Extract the [X, Y] coordinate from the center of the cell holding the provided text.  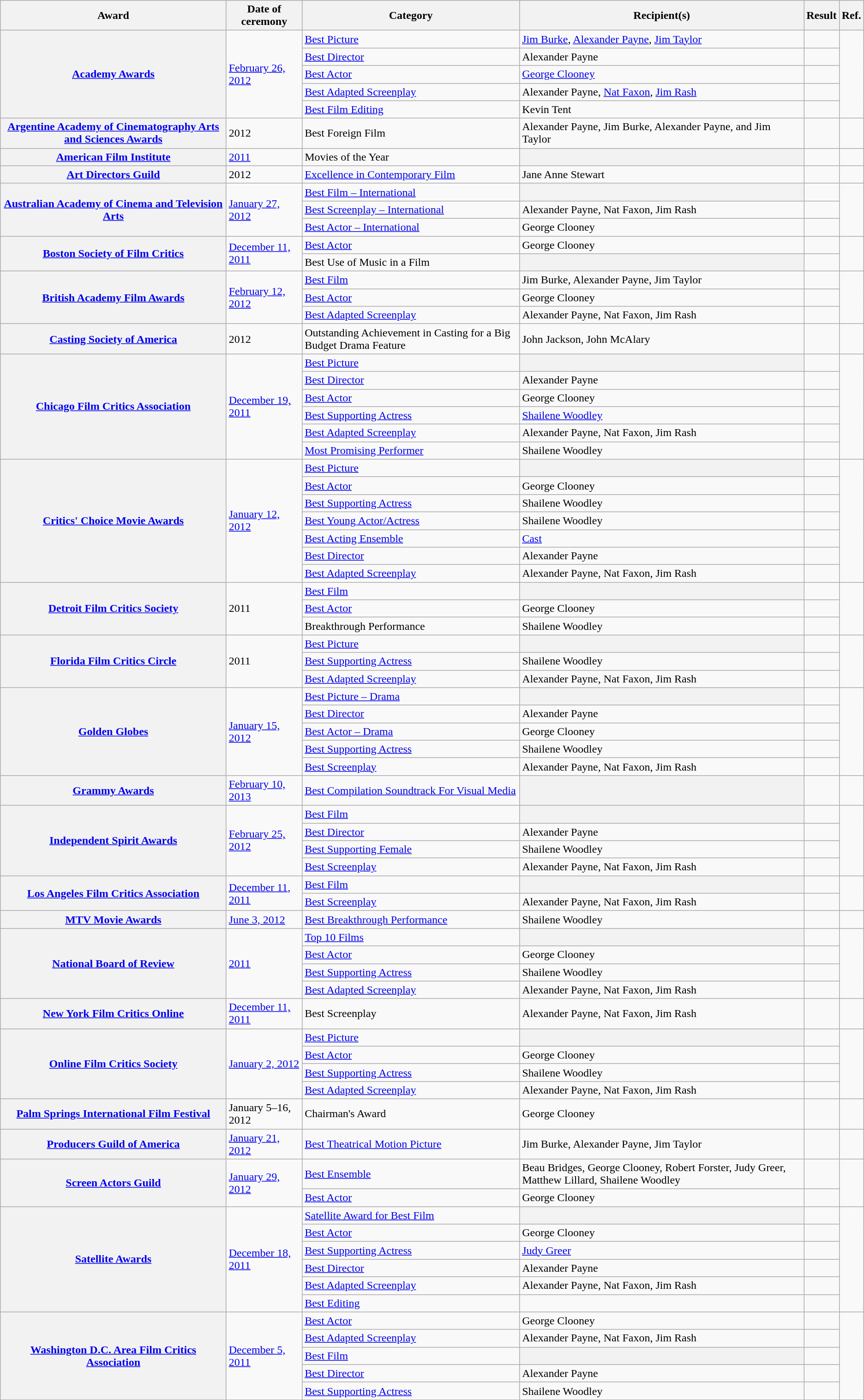
January 2, 2012 [264, 1064]
Award [114, 16]
Grammy Awards [114, 790]
Palm Springs International Film Festival [114, 1114]
Best Actor – International [411, 227]
Casting Society of America [114, 339]
Art Directors Guild [114, 174]
Detroit Film Critics Society [114, 609]
Category [411, 16]
Satellite Award for Best Film [411, 1215]
Chicago Film Critics Association [114, 407]
British Academy Film Awards [114, 298]
Best Use of Music in a Film [411, 263]
Alexander Payne, Jim Burke, Alexander Payne, and Jim Taylor [662, 133]
Best Screenplay – International [411, 209]
January 5–16, 2012 [264, 1114]
Best Young Actor/Actress [411, 521]
Movies of the Year [411, 157]
Independent Spirit Awards [114, 840]
January 29, 2012 [264, 1183]
Best Editing [411, 1303]
June 3, 2012 [264, 920]
New York Film Critics Online [114, 1013]
Result [822, 16]
Top 10 Films [411, 937]
Best Picture – Drama [411, 696]
February 10, 2013 [264, 790]
Satellite Awards [114, 1259]
Best Ensemble [411, 1174]
Kevin Tent [662, 109]
Date of ceremony [264, 16]
December 19, 2011 [264, 407]
Online Film Critics Society [114, 1064]
Jane Anne Stewart [662, 174]
Best Theatrical Motion Picture [411, 1143]
Golden Globes [114, 731]
Best Compilation Soundtrack For Visual Media [411, 790]
Producers Guild of America [114, 1143]
Boston Society of Film Critics [114, 254]
Beau Bridges, George Clooney, Robert Forster, Judy Greer, Matthew Lillard, Shailene Woodley [662, 1174]
American Film Institute [114, 157]
Screen Actors Guild [114, 1183]
February 12, 2012 [264, 298]
Academy Awards [114, 74]
MTV Movie Awards [114, 920]
Best Supporting Female [411, 850]
Best Foreign Film [411, 133]
Chairman's Award [411, 1114]
Florida Film Critics Circle [114, 661]
Best Film Editing [411, 109]
Best Film – International [411, 192]
Cast [662, 538]
Judy Greer [662, 1250]
Argentine Academy of Cinematography Arts and Sciences Awards [114, 133]
Most Promising Performer [411, 450]
Ref. [851, 16]
December 18, 2011 [264, 1259]
Best Actor – Drama [411, 731]
February 26, 2012 [264, 74]
National Board of Review [114, 963]
Washington D.C. Area Film Critics Association [114, 1356]
John Jackson, John McAlary [662, 339]
Recipient(s) [662, 16]
Los Angeles Film Critics Association [114, 893]
Breakthrough Performance [411, 626]
January 12, 2012 [264, 521]
January 27, 2012 [264, 209]
Australian Academy of Cinema and Television Arts [114, 209]
January 21, 2012 [264, 1143]
December 5, 2011 [264, 1356]
February 25, 2012 [264, 840]
Best Breakthrough Performance [411, 920]
Outstanding Achievement in Casting for a Big Budget Drama Feature [411, 339]
Critics' Choice Movie Awards [114, 521]
Excellence in Contemporary Film [411, 174]
Best Acting Ensemble [411, 538]
January 15, 2012 [264, 731]
